Detect which cell encompasses the target text, then output its [X, Y] center coordinate. 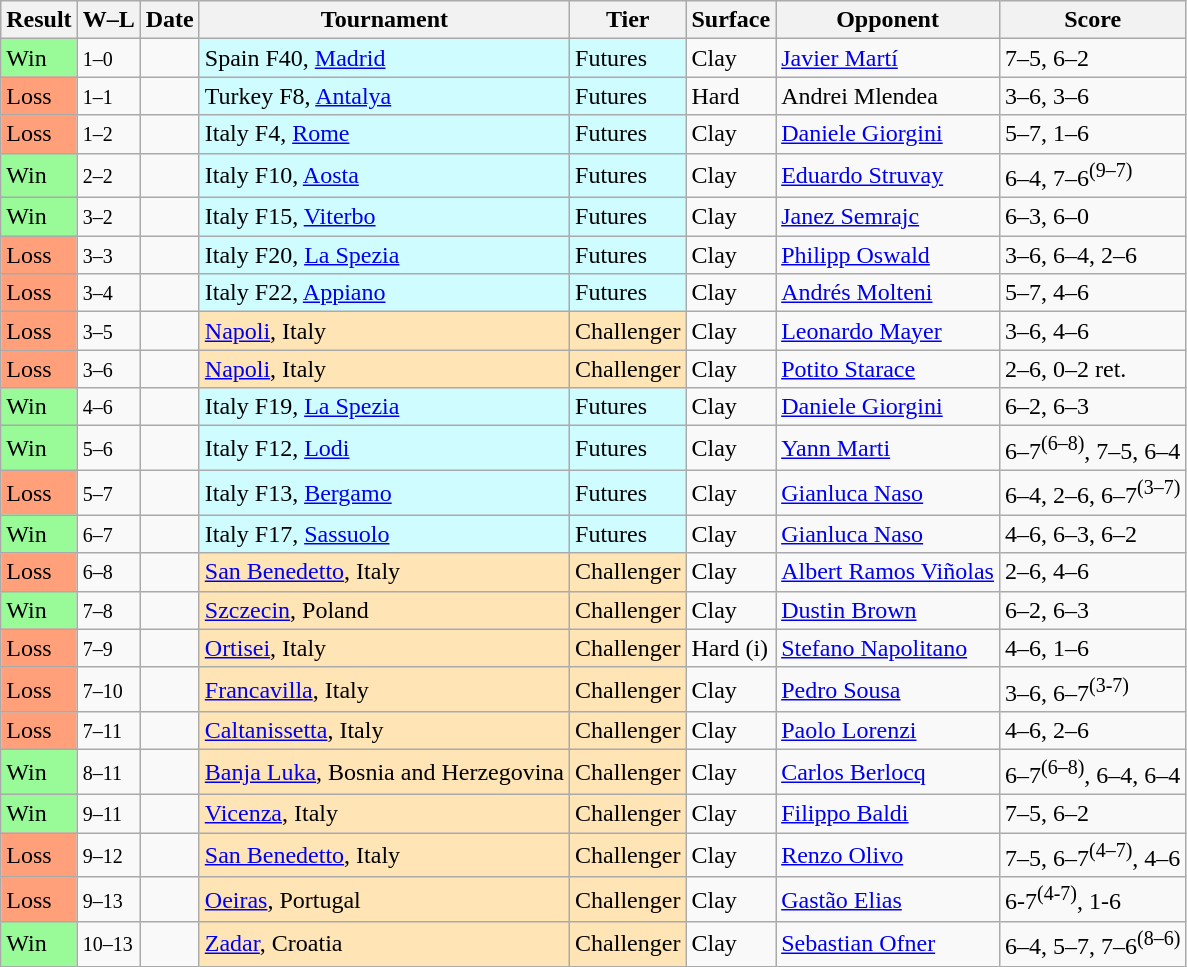
9–12 [108, 856]
Filippo Baldi [888, 813]
Paolo Lorenzi [888, 731]
Potito Starace [888, 369]
6–7 [108, 534]
3–6, 6–4, 2–6 [1092, 255]
4–6 [108, 407]
4–6, 2–6 [1092, 731]
Leonardo Mayer [888, 331]
Result [39, 20]
6–4, 7–6(9–7) [1092, 176]
7–5, 6–7(4–7), 4–6 [1092, 856]
5–7, 4–6 [1092, 293]
1–1 [108, 96]
Oeiras, Portugal [384, 900]
2–2 [108, 176]
Zadar, Croatia [384, 944]
3–6 [108, 369]
Szczecin, Poland [384, 610]
Italy F19, La Spezia [384, 407]
Tournament [384, 20]
7–8 [108, 610]
6–4, 2–6, 6–7(3–7) [1092, 492]
9–11 [108, 813]
3–6, 6–7(3-7) [1092, 690]
Opponent [888, 20]
Italy F4, Rome [384, 134]
6–3, 6–0 [1092, 217]
Javier Martí [888, 58]
Italy F15, Viterbo [384, 217]
7–9 [108, 648]
Banja Luka, Bosnia and Herzegovina [384, 772]
6–7(6–8), 6–4, 6–4 [1092, 772]
2–6, 4–6 [1092, 572]
Eduardo Struvay [888, 176]
6–8 [108, 572]
Gastão Elias [888, 900]
Sebastian Ofner [888, 944]
Score [1092, 20]
1–2 [108, 134]
Francavilla, Italy [384, 690]
Tier [628, 20]
1–0 [108, 58]
3–3 [108, 255]
Hard [731, 96]
5–7 [108, 492]
Pedro Sousa [888, 690]
Albert Ramos Viñolas [888, 572]
10–13 [108, 944]
9–13 [108, 900]
Andrei Mlendea [888, 96]
Hard (i) [731, 648]
6-7(4-7), 1-6 [1092, 900]
Italy F12, Lodi [384, 448]
8–11 [108, 772]
Janez Semrajc [888, 217]
Turkey F8, Antalya [384, 96]
4–6, 1–6 [1092, 648]
Stefano Napolitano [888, 648]
3–6, 4–6 [1092, 331]
3–2 [108, 217]
Caltanissetta, Italy [384, 731]
6–4, 5–7, 7–6(8–6) [1092, 944]
Ortisei, Italy [384, 648]
3–4 [108, 293]
3–6, 3–6 [1092, 96]
Italy F10, Aosta [384, 176]
Spain F40, Madrid [384, 58]
Carlos Berlocq [888, 772]
Vicenza, Italy [384, 813]
6–7(6–8), 7–5, 6–4 [1092, 448]
Yann Marti [888, 448]
2–6, 0–2 ret. [1092, 369]
Italy F22, Appiano [384, 293]
Italy F20, La Spezia [384, 255]
W–L [108, 20]
3–5 [108, 331]
Italy F13, Bergamo [384, 492]
Date [170, 20]
7–10 [108, 690]
5–7, 1–6 [1092, 134]
Philipp Oswald [888, 255]
4–6, 6–3, 6–2 [1092, 534]
7–11 [108, 731]
Surface [731, 20]
5–6 [108, 448]
Andrés Molteni [888, 293]
Dustin Brown [888, 610]
Renzo Olivo [888, 856]
Italy F17, Sassuolo [384, 534]
